Capture the cell that displays the provided text and extract its [x, y] central coordinate. 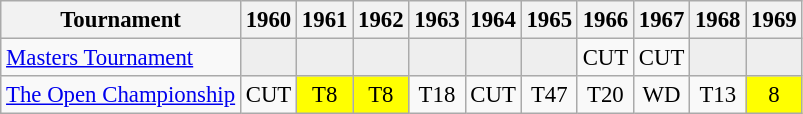
1968 [718, 20]
1969 [774, 20]
Tournament [121, 20]
1960 [268, 20]
The Open Championship [121, 95]
T47 [549, 95]
1963 [437, 20]
T13 [718, 95]
1967 [661, 20]
1964 [493, 20]
1962 [381, 20]
1961 [325, 20]
T18 [437, 95]
1966 [605, 20]
8 [774, 95]
T20 [605, 95]
1965 [549, 20]
Masters Tournament [121, 58]
WD [661, 95]
